For the text-containing cell, return its midpoint in [x, y] coordinate format. 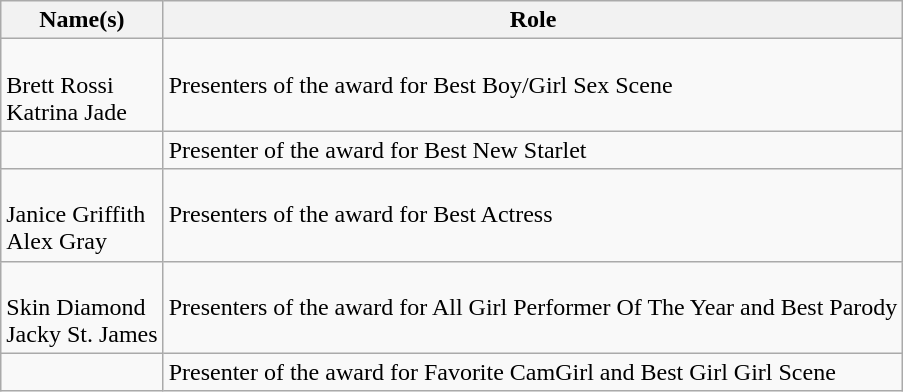
Presenters of the award for All Girl Performer Of The Year and Best Parody [533, 307]
Skin DiamondJacky St. James [82, 307]
Presenter of the award for Best New Starlet [533, 150]
Role [533, 20]
Name(s) [82, 20]
Presenter of the award for Favorite CamGirl and Best Girl Girl Scene [533, 372]
Janice GriffithAlex Gray [82, 215]
Brett RossiKatrina Jade [82, 85]
Presenters of the award for Best Actress [533, 215]
Presenters of the award for Best Boy/Girl Sex Scene [533, 85]
